Output the [X, Y] coordinate of the center of the cell containing the given text.  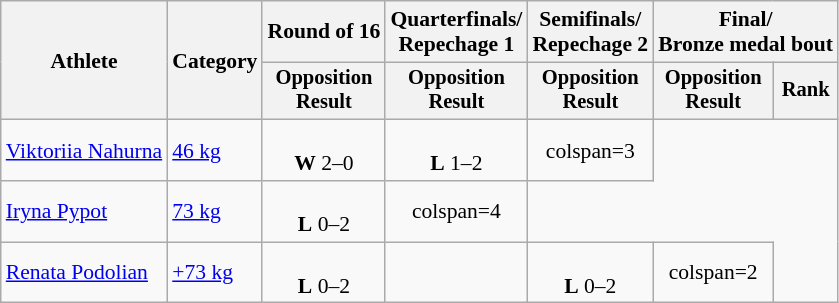
73 kg [214, 212]
Semifinals/Repechage 2 [590, 32]
Final/Bronze medal bout [746, 32]
colspan=3 [590, 150]
Iryna Pypot [84, 212]
Renata Podolian [84, 272]
Category [214, 60]
colspan=2 [713, 272]
Round of 16 [324, 32]
Rank [806, 91]
Quarterfinals/Repechage 1 [456, 32]
W 2–0 [324, 150]
colspan=4 [456, 212]
Viktoriia Nahurna [84, 150]
46 kg [214, 150]
L 1–2 [456, 150]
+73 kg [214, 272]
Athlete [84, 60]
